From the cell containing the given text, extract its center point as [x, y] coordinate. 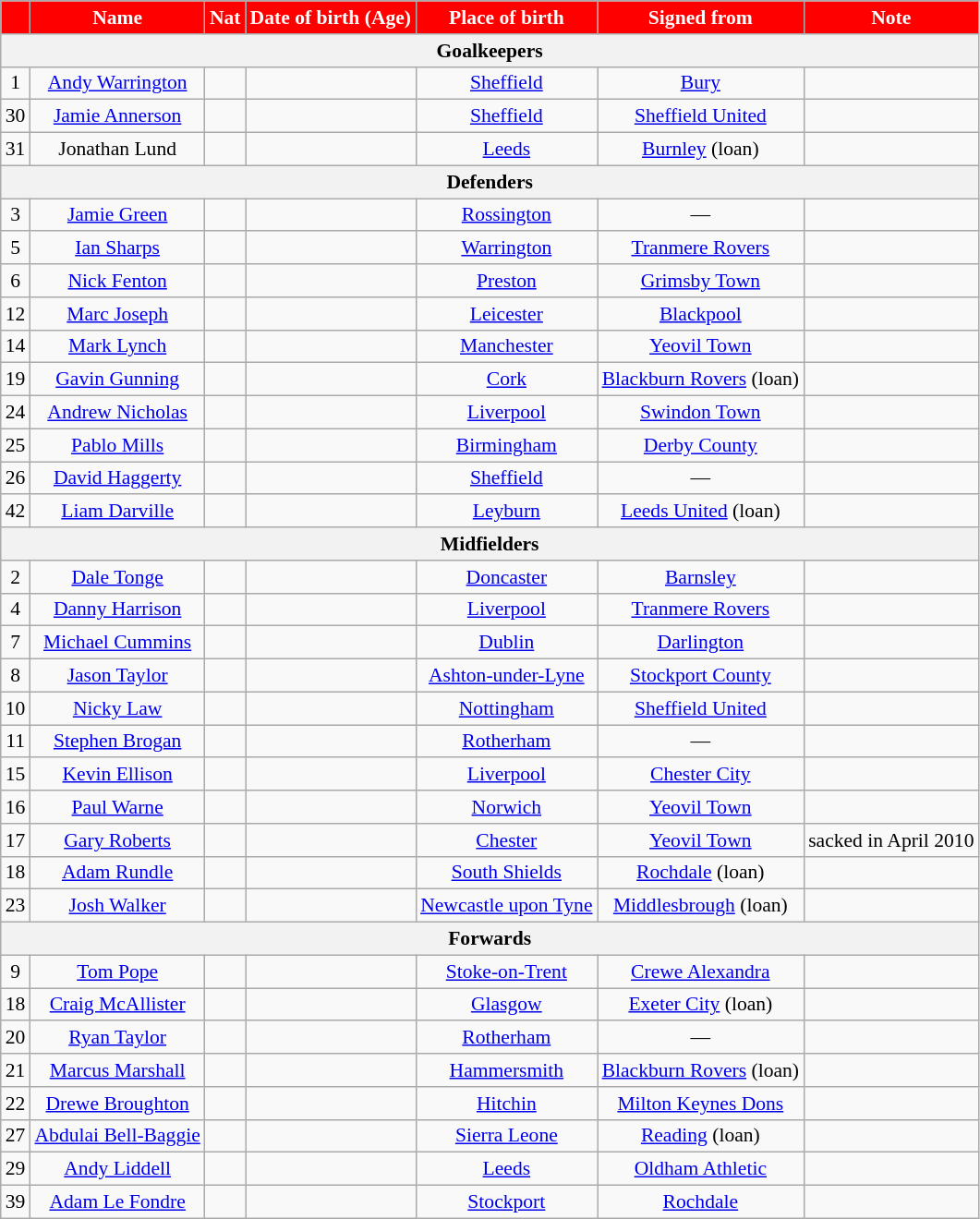
5 [16, 248]
Mark Lynch [116, 346]
Cork [506, 380]
Midfielders [490, 544]
42 [16, 512]
Liam Darville [116, 512]
4 [16, 609]
30 [16, 116]
19 [16, 380]
25 [16, 445]
11 [16, 742]
1 [16, 83]
12 [16, 314]
Jonathan Lund [116, 150]
Michael Cummins [116, 643]
Ryan Taylor [116, 1038]
10 [16, 708]
Oldham Athletic [701, 1169]
Newcastle upon Tyne [506, 906]
Name [116, 18]
Ashton-under-Lyne [506, 676]
Exeter City (loan) [701, 1005]
Pablo Mills [116, 445]
Jamie Green [116, 215]
Chester City [701, 775]
Burnley (loan) [701, 150]
Reading (loan) [701, 1136]
Gary Roberts [116, 840]
Nick Fenton [116, 281]
Danny Harrison [116, 609]
Sierra Leone [506, 1136]
Middlesbrough (loan) [701, 906]
Grimsby Town [701, 281]
Dale Tonge [116, 577]
Glasgow [506, 1005]
Nat [225, 18]
Goalkeepers [490, 51]
24 [16, 413]
Forwards [490, 939]
Stoke-on-Trent [506, 972]
Paul Warne [116, 807]
Manchester [506, 346]
Derby County [701, 445]
31 [16, 150]
Preston [506, 281]
Rochdale (loan) [701, 873]
Tom Pope [116, 972]
Hitchin [506, 1104]
16 [16, 807]
Hammersmith [506, 1070]
Marcus Marshall [116, 1070]
Milton Keynes Dons [701, 1104]
Signed from [701, 18]
Craig McAllister [116, 1005]
Date of birth (Age) [331, 18]
Darlington [701, 643]
Stockport County [701, 676]
20 [16, 1038]
Defenders [490, 182]
Chester [506, 840]
Stockport [506, 1202]
2 [16, 577]
Nottingham [506, 708]
Swindon Town [701, 413]
9 [16, 972]
6 [16, 281]
7 [16, 643]
39 [16, 1202]
17 [16, 840]
Nicky Law [116, 708]
Abdulai Bell-Baggie [116, 1136]
Stephen Brogan [116, 742]
Blackpool [701, 314]
Birmingham [506, 445]
Drewe Broughton [116, 1104]
27 [16, 1136]
Josh Walker [116, 906]
Crewe Alexandra [701, 972]
22 [16, 1104]
Leicester [506, 314]
Doncaster [506, 577]
8 [16, 676]
Barnsley [701, 577]
Dublin [506, 643]
Leyburn [506, 512]
Andy Liddell [116, 1169]
Marc Joseph [116, 314]
Ian Sharps [116, 248]
21 [16, 1070]
Warrington [506, 248]
Gavin Gunning [116, 380]
South Shields [506, 873]
Andy Warrington [116, 83]
David Haggerty [116, 478]
Place of birth [506, 18]
Jamie Annerson [116, 116]
29 [16, 1169]
3 [16, 215]
15 [16, 775]
Kevin Ellison [116, 775]
Norwich [506, 807]
Andrew Nicholas [116, 413]
Leeds United (loan) [701, 512]
Adam Le Fondre [116, 1202]
Bury [701, 83]
26 [16, 478]
23 [16, 906]
14 [16, 346]
Rochdale [701, 1202]
sacked in April 2010 [890, 840]
Jason Taylor [116, 676]
Rossington [506, 215]
Adam Rundle [116, 873]
Note [890, 18]
